Return (X, Y) of the center of cell containing provided text 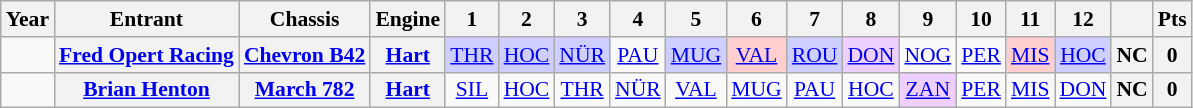
2 (527, 19)
Year (28, 19)
Pts (1172, 19)
10 (981, 19)
4 (638, 19)
5 (696, 19)
9 (928, 19)
ZAN (928, 90)
8 (870, 19)
Brian Henton (146, 90)
Chassis (304, 19)
Engine (408, 19)
Chevron B42 (304, 55)
6 (756, 19)
SIL (472, 90)
Fred Opert Racing (146, 55)
ROU (815, 55)
7 (815, 19)
NOG (928, 55)
1 (472, 19)
12 (1082, 19)
Entrant (146, 19)
March 782 (304, 90)
3 (582, 19)
11 (1030, 19)
